Return the [X, Y] coordinate for the center point of the cell that contains the specified text.  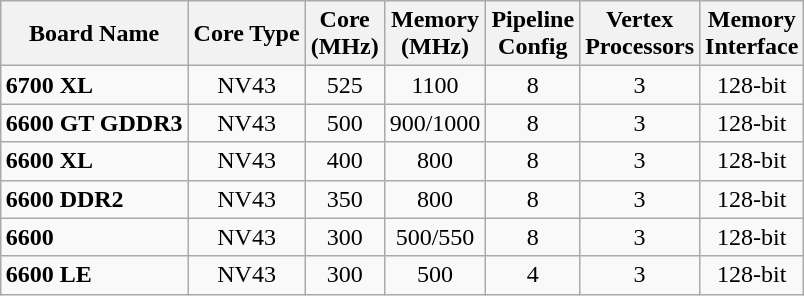
525 [344, 85]
MemoryInterface [752, 34]
Core Type [246, 34]
1100 [435, 85]
350 [344, 199]
900/1000 [435, 123]
VertexProcessors [640, 34]
Board Name [94, 34]
6600 XL [94, 161]
4 [533, 275]
400 [344, 161]
6600 LE [94, 275]
6600 [94, 237]
Core(MHz) [344, 34]
Memory(MHz) [435, 34]
6600 DDR2 [94, 199]
500/550 [435, 237]
6600 GT GDDR3 [94, 123]
6700 XL [94, 85]
PipelineConfig [533, 34]
